For the text-containing cell, return its midpoint in (X, Y) coordinate format. 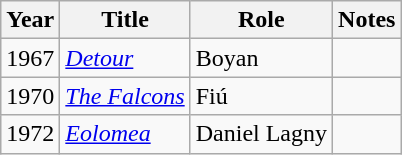
1972 (30, 134)
Notes (367, 20)
1970 (30, 96)
Fiú (261, 96)
1967 (30, 58)
Boyan (261, 58)
The Falcons (125, 96)
Role (261, 20)
Eolomea (125, 134)
Daniel Lagny (261, 134)
Title (125, 20)
Detour (125, 58)
Year (30, 20)
